Return the [x, y] coordinate for the center point of the cell that contains the specified text.  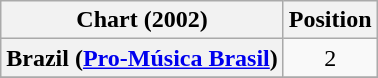
2 [330, 58]
Brazil (Pro-Música Brasil) [142, 58]
Position [330, 20]
Chart (2002) [142, 20]
